Detect which cell encompasses the target text, then output its [x, y] center coordinate. 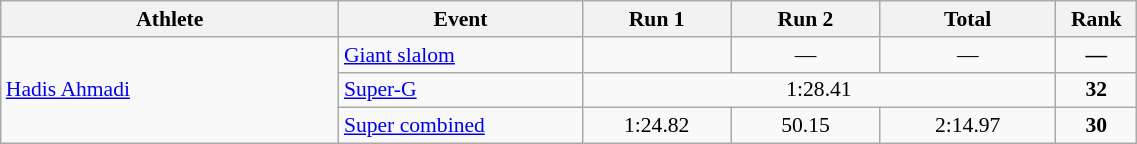
Total [968, 19]
30 [1096, 126]
1:24.82 [656, 126]
Super combined [460, 126]
Hadis Ahmadi [170, 90]
Super-G [460, 90]
Event [460, 19]
Run 2 [806, 19]
2:14.97 [968, 126]
32 [1096, 90]
Athlete [170, 19]
50.15 [806, 126]
Giant slalom [460, 55]
Run 1 [656, 19]
1:28.41 [818, 90]
Rank [1096, 19]
